Return [x, y] of the center of cell containing provided text 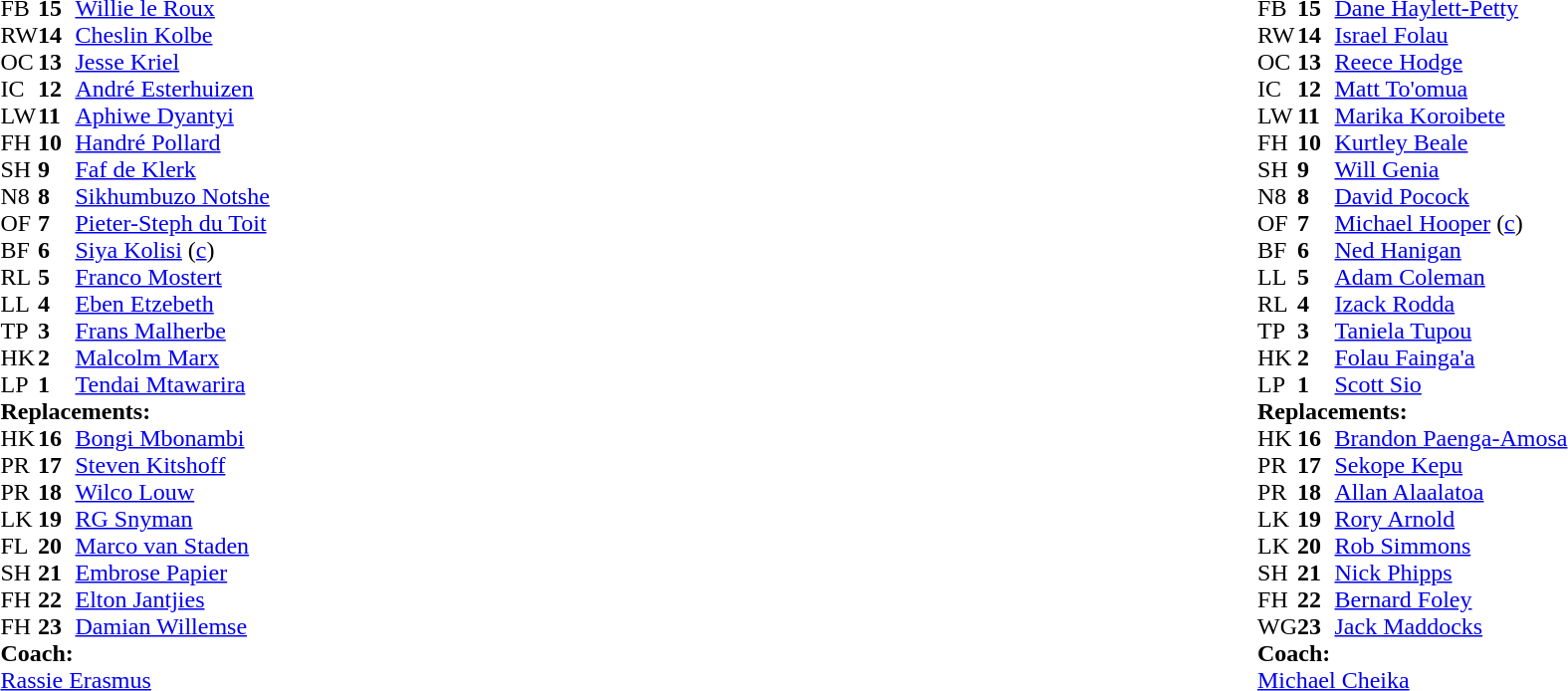
Will Genia [1452, 169]
Sikhumbuzo Notshe [173, 197]
Marco van Staden [173, 546]
Embrose Papier [173, 574]
Israel Folau [1452, 36]
Cheslin Kolbe [173, 36]
Scott Sio [1452, 384]
Rory Arnold [1452, 520]
Jesse Kriel [173, 62]
Bongi Mbonambi [173, 438]
Wilco Louw [173, 492]
Marika Koroibete [1452, 115]
Sekope Kepu [1452, 466]
Franco Mostert [173, 277]
Bernard Foley [1452, 599]
Taniela Tupou [1452, 331]
Elton Jantjies [173, 599]
Kurtley Beale [1452, 143]
Malcolm Marx [173, 358]
Faf de Klerk [173, 169]
Allan Alaalatoa [1452, 492]
Nick Phipps [1452, 574]
Eben Etzebeth [173, 305]
Jack Maddocks [1452, 627]
Michael Hooper (c) [1452, 223]
FL [19, 546]
Pieter-Steph du Toit [173, 223]
André Esterhuizen [173, 90]
Frans Malherbe [173, 331]
Aphiwe Dyantyi [173, 115]
Matt To'omua [1452, 90]
Reece Hodge [1452, 62]
Brandon Paenga-Amosa [1452, 438]
Tendai Mtawarira [173, 384]
Adam Coleman [1452, 277]
Ned Hanigan [1452, 251]
David Pocock [1452, 197]
Folau Fainga'a [1452, 358]
Handré Pollard [173, 143]
Damian Willemse [173, 627]
Izack Rodda [1452, 305]
RG Snyman [173, 520]
Steven Kitshoff [173, 466]
Siya Kolisi (c) [173, 251]
Rob Simmons [1452, 546]
WG [1277, 627]
